Determine the (x, y) coordinate at the center of the cell enclosing the given text.  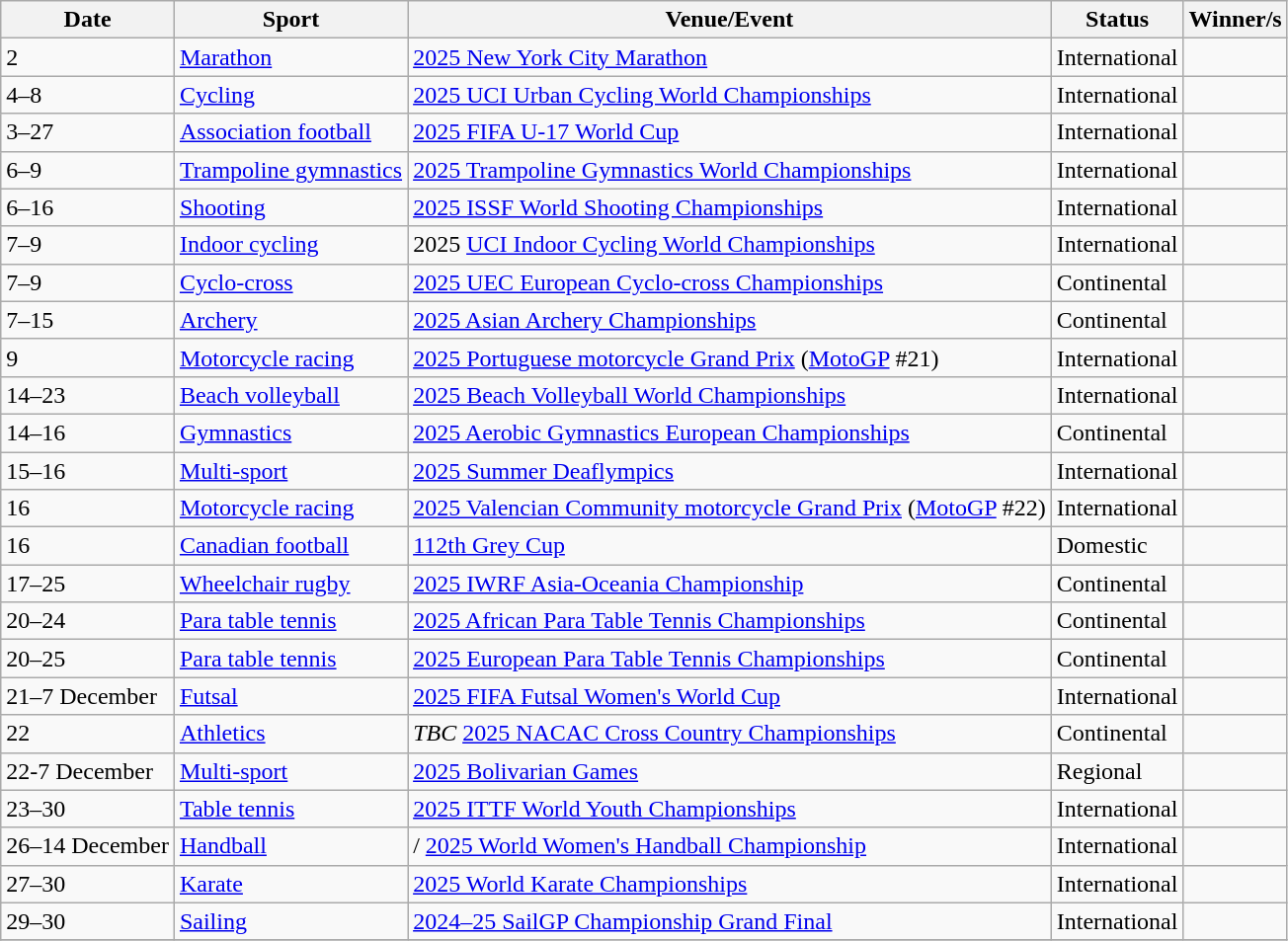
Archery (290, 320)
6–16 (88, 207)
4–8 (88, 95)
Winner/s (1235, 20)
Athletics (290, 734)
Gymnastics (290, 432)
2025 UEC European Cyclo-cross Championships (730, 282)
Venue/Event (730, 20)
Table tennis (290, 809)
2025 World Karate Championships (730, 884)
Beach volleyball (290, 395)
112th Grey Cup (730, 546)
2025 UCI Indoor Cycling World Championships (730, 245)
2025 FIFA U-17 World Cup (730, 132)
22-7 December (88, 771)
Cyclo-cross (290, 282)
22 (88, 734)
/ 2025 World Women's Handball Championship (730, 846)
2025 IWRF Asia-Oceania Championship (730, 584)
Shooting (290, 207)
3–27 (88, 132)
2025 ISSF World Shooting Championships (730, 207)
2025 UCI Urban Cycling World Championships (730, 95)
Sport (290, 20)
Canadian football (290, 546)
Indoor cycling (290, 245)
2025 Portuguese motorcycle Grand Prix (MotoGP #21) (730, 357)
2025 Valencian Community motorcycle Grand Prix (MotoGP #22) (730, 509)
17–25 (88, 584)
2025 ITTF World Youth Championships (730, 809)
2025 Bolivarian Games (730, 771)
2 (88, 57)
Domestic (1117, 546)
Futsal (290, 696)
20–25 (88, 659)
20–24 (88, 621)
Association football (290, 132)
26–14 December (88, 846)
21–7 December (88, 696)
Regional (1117, 771)
Cycling (290, 95)
29–30 (88, 921)
Handball (290, 846)
6–9 (88, 170)
Date (88, 20)
Marathon (290, 57)
2025 European Para Table Tennis Championships (730, 659)
2024–25 SailGP Championship Grand Final (730, 921)
Trampoline gymnastics (290, 170)
2025 Asian Archery Championships (730, 320)
2025 Aerobic Gymnastics European Championships (730, 432)
Wheelchair rugby (290, 584)
Status (1117, 20)
9 (88, 357)
2025 New York City Marathon (730, 57)
2025 African Para Table Tennis Championships (730, 621)
2025 FIFA Futsal Women's World Cup (730, 696)
Sailing (290, 921)
2025 Trampoline Gymnastics World Championships (730, 170)
Karate (290, 884)
7–15 (88, 320)
15–16 (88, 471)
14–16 (88, 432)
27–30 (88, 884)
14–23 (88, 395)
TBC 2025 NACAC Cross Country Championships (730, 734)
2025 Beach Volleyball World Championships (730, 395)
2025 Summer Deaflympics (730, 471)
23–30 (88, 809)
